For the text-containing cell, return its midpoint in (X, Y) coordinate format. 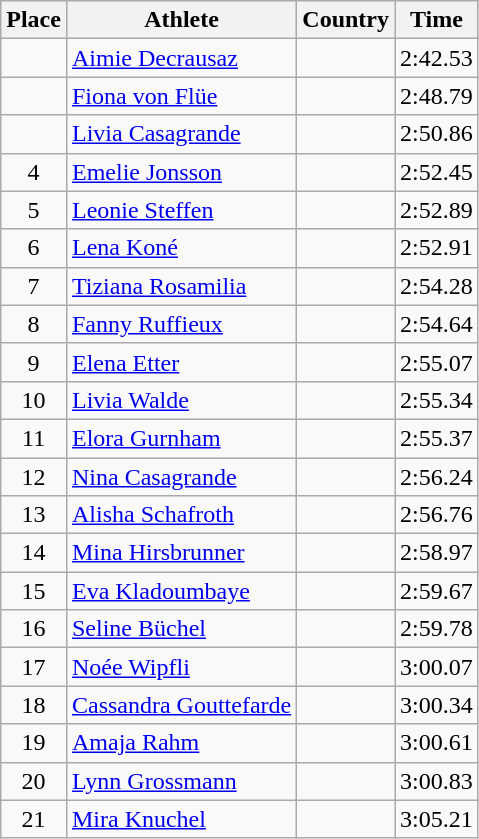
Mira Knuchel (181, 819)
Lynn Grossmann (181, 781)
3:05.21 (436, 819)
Elora Gurnham (181, 438)
Country (346, 20)
Alisha Schafroth (181, 515)
2:50.86 (436, 134)
16 (34, 629)
3:00.07 (436, 667)
2:55.34 (436, 400)
Livia Casagrande (181, 134)
6 (34, 248)
5 (34, 210)
2:52.45 (436, 172)
Livia Walde (181, 400)
15 (34, 591)
18 (34, 705)
Leonie Steffen (181, 210)
3:00.61 (436, 743)
2:52.89 (436, 210)
20 (34, 781)
3:00.34 (436, 705)
2:54.28 (436, 286)
2:59.78 (436, 629)
Tiziana Rosamilia (181, 286)
14 (34, 553)
21 (34, 819)
12 (34, 477)
Emelie Jonsson (181, 172)
Fiona von Flüe (181, 96)
2:56.24 (436, 477)
Elena Etter (181, 362)
10 (34, 400)
Mina Hirsbrunner (181, 553)
2:54.64 (436, 324)
3:00.83 (436, 781)
Nina Casagrande (181, 477)
2:48.79 (436, 96)
2:58.97 (436, 553)
Eva Kladoumbaye (181, 591)
Amaja Rahm (181, 743)
9 (34, 362)
17 (34, 667)
11 (34, 438)
Seline Büchel (181, 629)
Aimie Decrausaz (181, 58)
7 (34, 286)
2:42.53 (436, 58)
4 (34, 172)
8 (34, 324)
2:55.37 (436, 438)
Place (34, 20)
2:59.67 (436, 591)
2:56.76 (436, 515)
13 (34, 515)
Athlete (181, 20)
Noée Wipfli (181, 667)
Lena Koné (181, 248)
Cassandra Gouttefarde (181, 705)
2:55.07 (436, 362)
Time (436, 20)
Fanny Ruffieux (181, 324)
2:52.91 (436, 248)
19 (34, 743)
